Detect which cell encompasses the target text, then output its (X, Y) center coordinate. 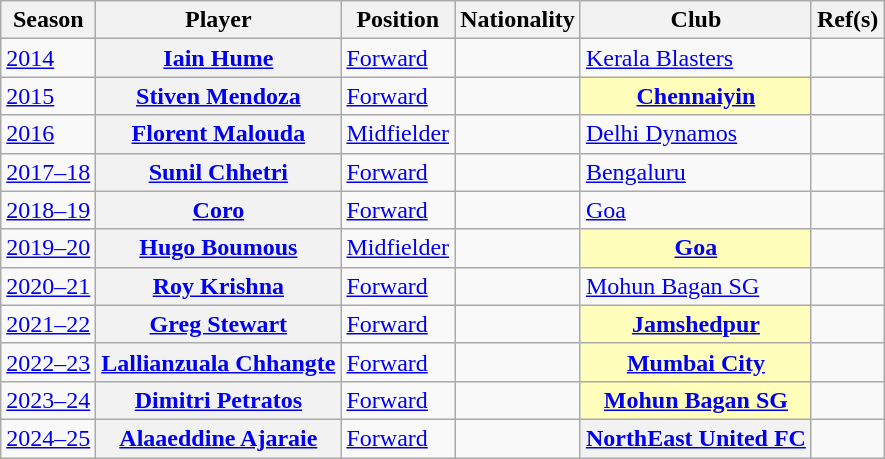
Ref(s) (847, 20)
Mumbai City (696, 362)
Greg Stewart (218, 324)
2017–18 (48, 172)
Position (398, 20)
2023–24 (48, 400)
Delhi Dynamos (696, 134)
Dimitri Petratos (218, 400)
NorthEast United FC (696, 438)
Nationality (518, 20)
2014 (48, 58)
2024–25 (48, 438)
Bengaluru (696, 172)
2019–20 (48, 248)
Iain Hume (218, 58)
2015 (48, 96)
Roy Krishna (218, 286)
Player (218, 20)
Alaaeddine Ajaraie (218, 438)
2020–21 (48, 286)
Lallianzuala Chhangte (218, 362)
Chennaiyin (696, 96)
2021–22 (48, 324)
2022–23 (48, 362)
2016 (48, 134)
Stiven Mendoza (218, 96)
Florent Malouda (218, 134)
Kerala Blasters (696, 58)
Jamshedpur (696, 324)
Season (48, 20)
Hugo Boumous (218, 248)
2018–19 (48, 210)
Coro (218, 210)
Sunil Chhetri (218, 172)
Club (696, 20)
